Scan for the cell matching the given text and deliver its [x, y] coordinate at center. 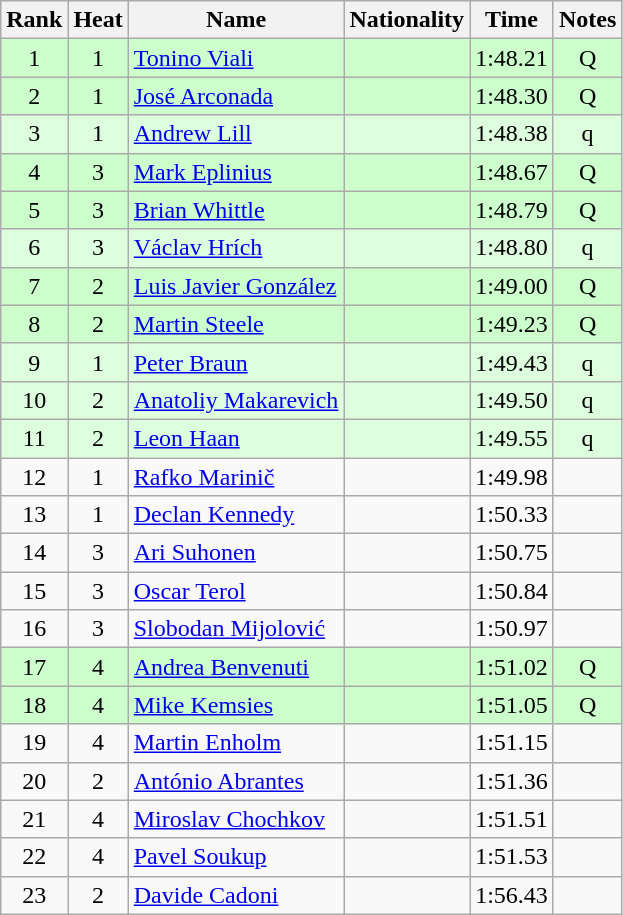
18 [34, 705]
21 [34, 819]
Mark Eplinius [236, 172]
1:49.50 [512, 400]
16 [34, 629]
Václav Hrích [236, 248]
Davide Cadoni [236, 895]
1:51.02 [512, 667]
17 [34, 667]
11 [34, 438]
10 [34, 400]
15 [34, 591]
Heat [98, 20]
1:48.21 [512, 58]
Luis Javier González [236, 286]
1:49.43 [512, 362]
1:49.55 [512, 438]
Pavel Soukup [236, 857]
José Arconada [236, 96]
Oscar Terol [236, 591]
1:48.38 [512, 134]
António Abrantes [236, 781]
19 [34, 743]
9 [34, 362]
1:50.84 [512, 591]
1:48.67 [512, 172]
Brian Whittle [236, 210]
1:56.43 [512, 895]
1:51.36 [512, 781]
Time [512, 20]
Declan Kennedy [236, 515]
Miroslav Chochkov [236, 819]
1:51.53 [512, 857]
13 [34, 515]
Mike Kemsies [236, 705]
1:48.80 [512, 248]
12 [34, 477]
Nationality [407, 20]
Notes [587, 20]
Leon Haan [236, 438]
Name [236, 20]
1:51.51 [512, 819]
1:49.00 [512, 286]
23 [34, 895]
22 [34, 857]
5 [34, 210]
7 [34, 286]
Andrew Lill [236, 134]
Anatoliy Makarevich [236, 400]
1:50.33 [512, 515]
Peter Braun [236, 362]
1:49.98 [512, 477]
1:48.79 [512, 210]
Tonino Viali [236, 58]
1:50.97 [512, 629]
1:48.30 [512, 96]
8 [34, 324]
Rafko Marinič [236, 477]
14 [34, 553]
Martin Steele [236, 324]
Ari Suhonen [236, 553]
Slobodan Mijolović [236, 629]
6 [34, 248]
1:49.23 [512, 324]
Rank [34, 20]
Andrea Benvenuti [236, 667]
Martin Enholm [236, 743]
20 [34, 781]
1:50.75 [512, 553]
1:51.05 [512, 705]
1:51.15 [512, 743]
